Capture the cell that displays the provided text and extract its [X, Y] central coordinate. 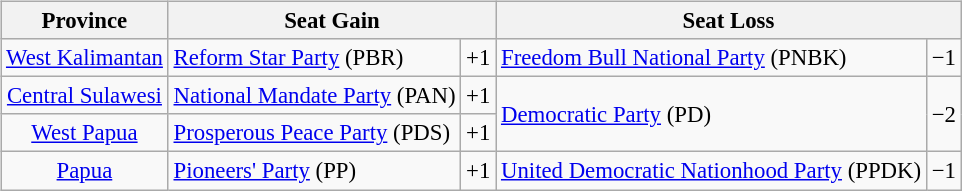
Pioneers' Party (PP) [314, 171]
Freedom Bull National Party (PNBK) [712, 58]
Democratic Party (PD) [712, 114]
Reform Star Party (PBR) [314, 58]
Prosperous Peace Party (PDS) [314, 133]
Papua [85, 171]
Central Sulawesi [85, 96]
National Mandate Party (PAN) [314, 96]
Seat Gain [332, 21]
Province [85, 21]
United Democratic Nationhood Party (PPDK) [712, 171]
West Papua [85, 133]
Seat Loss [729, 21]
−2 [944, 114]
West Kalimantan [85, 58]
